Find where the given text appears and provide that cell's center as [X, Y] coordinate. 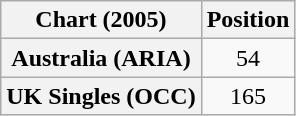
Position [248, 20]
54 [248, 58]
Australia (ARIA) [101, 58]
Chart (2005) [101, 20]
165 [248, 96]
UK Singles (OCC) [101, 96]
